For the text-containing cell, return its midpoint in (X, Y) coordinate format. 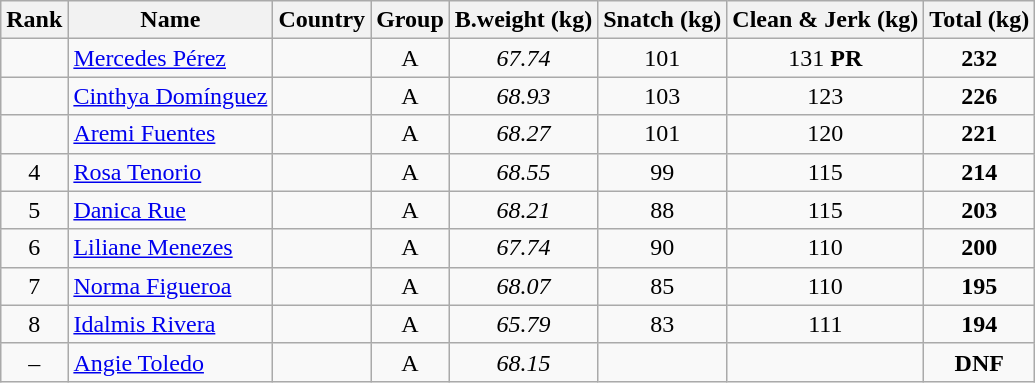
68.27 (523, 134)
Snatch (kg) (662, 20)
Aremi Fuentes (170, 134)
4 (34, 172)
Danica Rue (170, 210)
123 (826, 96)
200 (980, 248)
68.15 (523, 362)
85 (662, 286)
Norma Figueroa (170, 286)
232 (980, 58)
Rank (34, 20)
Rosa Tenorio (170, 172)
120 (826, 134)
131 PR (826, 58)
B.weight (kg) (523, 20)
88 (662, 210)
– (34, 362)
Cinthya Domínguez (170, 96)
Country (322, 20)
68.21 (523, 210)
90 (662, 248)
Name (170, 20)
Liliane Menezes (170, 248)
111 (826, 324)
Angie Toledo (170, 362)
65.79 (523, 324)
8 (34, 324)
103 (662, 96)
68.93 (523, 96)
Clean & Jerk (kg) (826, 20)
6 (34, 248)
68.55 (523, 172)
214 (980, 172)
83 (662, 324)
226 (980, 96)
Group (410, 20)
195 (980, 286)
7 (34, 286)
68.07 (523, 286)
203 (980, 210)
Mercedes Pérez (170, 58)
5 (34, 210)
221 (980, 134)
99 (662, 172)
Idalmis Rivera (170, 324)
Total (kg) (980, 20)
DNF (980, 362)
194 (980, 324)
